Find where the given text appears and provide that cell's center as [x, y] coordinate. 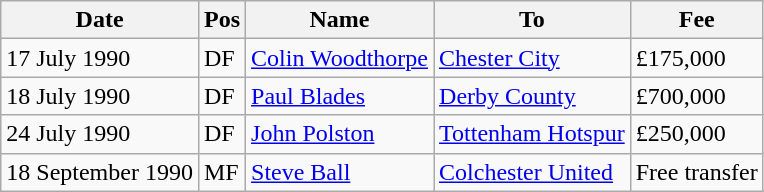
Fee [696, 20]
Colin Woodthorpe [340, 58]
£175,000 [696, 58]
Name [340, 20]
Colchester United [532, 172]
18 July 1990 [100, 96]
John Polston [340, 134]
Free transfer [696, 172]
£700,000 [696, 96]
18 September 1990 [100, 172]
Tottenham Hotspur [532, 134]
£250,000 [696, 134]
MF [222, 172]
To [532, 20]
Steve Ball [340, 172]
Chester City [532, 58]
24 July 1990 [100, 134]
Paul Blades [340, 96]
Date [100, 20]
17 July 1990 [100, 58]
Derby County [532, 96]
Pos [222, 20]
